Return the [x, y] coordinate for the center point of the cell that contains the specified text.  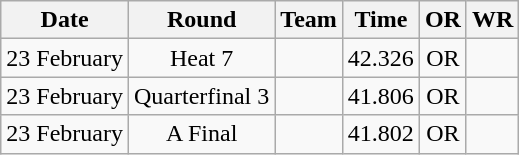
Heat 7 [201, 58]
Quarterfinal 3 [201, 96]
Date [65, 20]
A Final [201, 134]
Team [309, 20]
WR [492, 20]
Time [380, 20]
42.326 [380, 58]
41.806 [380, 96]
41.802 [380, 134]
Round [201, 20]
